From the cell containing the given text, extract its center point as [x, y] coordinate. 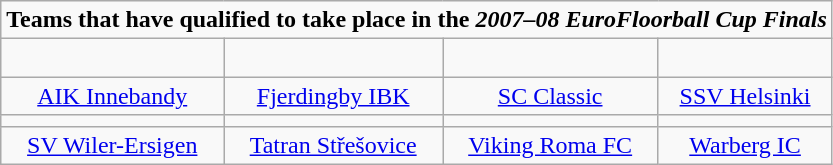
Fjerdingby IBK [334, 96]
Teams that have qualified to take place in the 2007–08 EuroFloorball Cup Finals [417, 20]
Viking Roma FC [550, 145]
SSV Helsinki [746, 96]
AIK Innebandy [112, 96]
SV Wiler-Ersigen [112, 145]
Warberg IC [746, 145]
Tatran Střešovice [334, 145]
SC Classic [550, 96]
